Provide the [X, Y] coordinate of the cell's center where the given text is located.  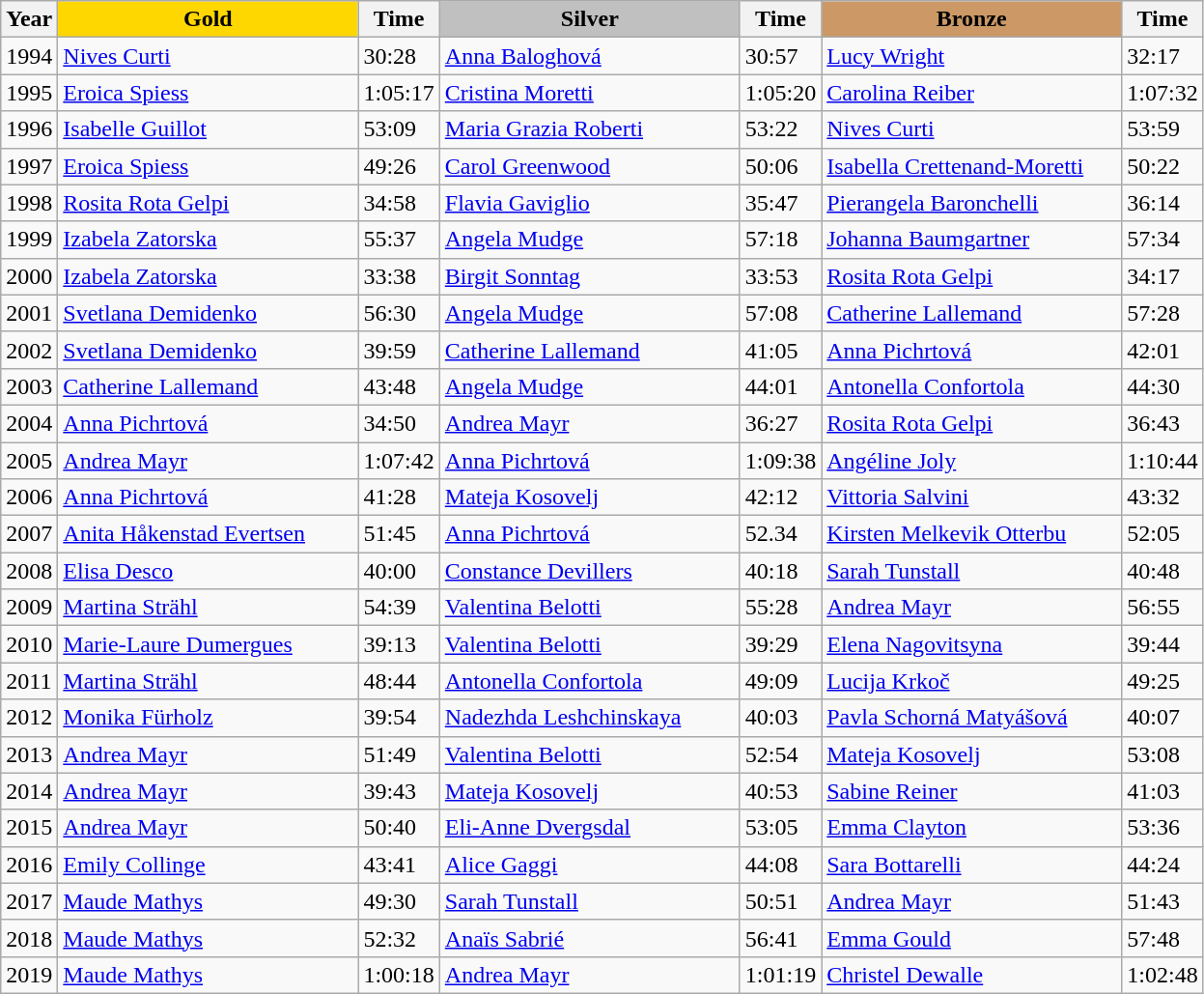
42:12 [780, 497]
32:17 [1162, 56]
Anaïs Sabrié [589, 938]
2011 [29, 681]
Silver [589, 19]
Flavia Gaviglio [589, 203]
1:09:38 [780, 461]
44:30 [1162, 386]
Eli-Anne Dvergsdal [589, 828]
Elisa Desco [209, 571]
Year [29, 19]
1:07:42 [399, 461]
Emily Collinge [209, 865]
Cristina Moretti [589, 93]
39:43 [399, 791]
39:29 [780, 644]
1:05:17 [399, 93]
Emma Clayton [971, 828]
41:28 [399, 497]
39:54 [399, 718]
40:07 [1162, 718]
53:22 [780, 129]
Emma Gould [971, 938]
1999 [29, 240]
Lucy Wright [971, 56]
51:49 [399, 754]
40:48 [1162, 571]
52.34 [780, 534]
57:34 [1162, 240]
44:24 [1162, 865]
2009 [29, 608]
57:08 [780, 313]
57:18 [780, 240]
56:41 [780, 938]
49:25 [1162, 681]
Christel Dewalle [971, 975]
Sabine Reiner [971, 791]
Carol Greenwood [589, 166]
34:58 [399, 203]
2015 [29, 828]
1:01:19 [780, 975]
Johanna Baumgartner [971, 240]
43:41 [399, 865]
33:38 [399, 276]
50:06 [780, 166]
39:44 [1162, 644]
1:07:32 [1162, 93]
48:44 [399, 681]
34:50 [399, 423]
49:26 [399, 166]
42:01 [1162, 350]
2014 [29, 791]
50:40 [399, 828]
1996 [29, 129]
2016 [29, 865]
2007 [29, 534]
53:59 [1162, 129]
56:30 [399, 313]
2005 [29, 461]
1994 [29, 56]
Marie-Laure Dumergues [209, 644]
Isabella Crettenand-Moretti [971, 166]
Angéline Joly [971, 461]
1:05:20 [780, 93]
49:30 [399, 901]
2000 [29, 276]
1:10:44 [1162, 461]
57:48 [1162, 938]
Bronze [971, 19]
Birgit Sonntag [589, 276]
40:18 [780, 571]
43:48 [399, 386]
Vittoria Salvini [971, 497]
43:32 [1162, 497]
2006 [29, 497]
50:51 [780, 901]
Sara Bottarelli [971, 865]
Nadezhda Leshchinskaya [589, 718]
30:57 [780, 56]
53:05 [780, 828]
44:01 [780, 386]
56:55 [1162, 608]
Gold [209, 19]
39:13 [399, 644]
53:09 [399, 129]
40:00 [399, 571]
Monika Fürholz [209, 718]
39:59 [399, 350]
35:47 [780, 203]
44:08 [780, 865]
2004 [29, 423]
2019 [29, 975]
49:09 [780, 681]
2008 [29, 571]
51:45 [399, 534]
55:37 [399, 240]
Elena Nagovitsyna [971, 644]
50:22 [1162, 166]
40:53 [780, 791]
2002 [29, 350]
Isabelle Guillot [209, 129]
52:54 [780, 754]
54:39 [399, 608]
Lucija Krkoč [971, 681]
2012 [29, 718]
Anita Håkenstad Evertsen [209, 534]
2013 [29, 754]
51:43 [1162, 901]
53:36 [1162, 828]
Constance Devillers [589, 571]
55:28 [780, 608]
33:53 [780, 276]
Kirsten Melkevik Otterbu [971, 534]
Pierangela Baronchelli [971, 203]
1995 [29, 93]
1:02:48 [1162, 975]
Anna Baloghová [589, 56]
41:03 [1162, 791]
Alice Gaggi [589, 865]
Carolina Reiber [971, 93]
Maria Grazia Roberti [589, 129]
2003 [29, 386]
2001 [29, 313]
57:28 [1162, 313]
Pavla Schorná Matyášová [971, 718]
40:03 [780, 718]
52:32 [399, 938]
1998 [29, 203]
2018 [29, 938]
2017 [29, 901]
1:00:18 [399, 975]
30:28 [399, 56]
36:14 [1162, 203]
1997 [29, 166]
2010 [29, 644]
36:27 [780, 423]
34:17 [1162, 276]
53:08 [1162, 754]
41:05 [780, 350]
52:05 [1162, 534]
36:43 [1162, 423]
